Find where the given text appears and provide that cell's center as (X, Y) coordinate. 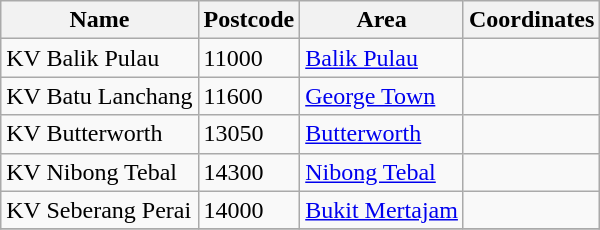
Bukit Mertajam (382, 210)
Butterworth (382, 134)
Name (100, 20)
11000 (249, 58)
Coordinates (531, 20)
KV Balik Pulau (100, 58)
KV Butterworth (100, 134)
11600 (249, 96)
Nibong Tebal (382, 172)
George Town (382, 96)
14000 (249, 210)
14300 (249, 172)
13050 (249, 134)
Postcode (249, 20)
KV Seberang Perai (100, 210)
KV Batu Lanchang (100, 96)
Balik Pulau (382, 58)
Area (382, 20)
KV Nibong Tebal (100, 172)
